For the text-containing cell, return its midpoint in (x, y) coordinate format. 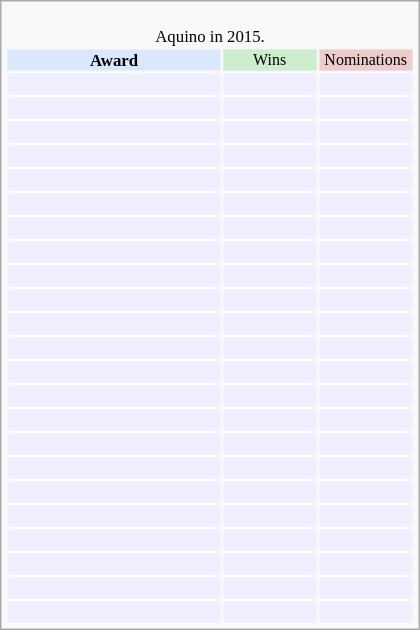
Wins (270, 60)
Award (114, 60)
Nominations (366, 60)
Aquino in 2015. (210, 28)
